From the cell containing the given text, extract its center point as [x, y] coordinate. 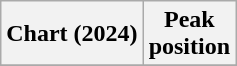
Peakposition [189, 34]
Chart (2024) [72, 34]
